Scan for the cell matching the given text and deliver its (X, Y) coordinate at center. 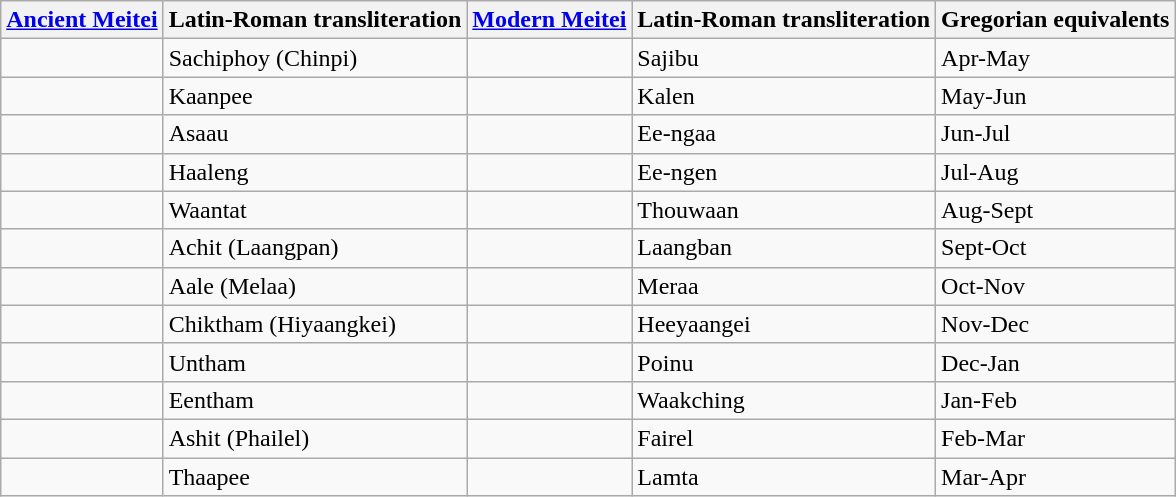
Waantat (315, 210)
Jun-Jul (1056, 134)
Haaleng (315, 172)
Sachiphoy (Chinpi) (315, 58)
Lamta (784, 477)
Jul-Aug (1056, 172)
Asaau (315, 134)
Achit (Laangpan) (315, 248)
Feb-Mar (1056, 438)
Laangban (784, 248)
Chiktham (Hiyaangkei) (315, 324)
Sajibu (784, 58)
Dec-Jan (1056, 362)
Thaapee (315, 477)
Ashit (Phailel) (315, 438)
Aale (Melaa) (315, 286)
Ancient Meitei (82, 20)
Ee-ngen (784, 172)
Fairel (784, 438)
Eentham (315, 400)
Heeyaangei (784, 324)
Gregorian equivalents (1056, 20)
Sept-Oct (1056, 248)
Apr-May (1056, 58)
Meraa (784, 286)
Ee-ngaa (784, 134)
Nov-Dec (1056, 324)
Untham (315, 362)
Kalen (784, 96)
Waakching (784, 400)
Oct-Nov (1056, 286)
Mar-Apr (1056, 477)
Thouwaan (784, 210)
Aug-Sept (1056, 210)
May-Jun (1056, 96)
Kaanpee (315, 96)
Modern Meitei (550, 20)
Jan-Feb (1056, 400)
Poinu (784, 362)
